Output the (x, y) coordinate of the center of the cell containing the given text.  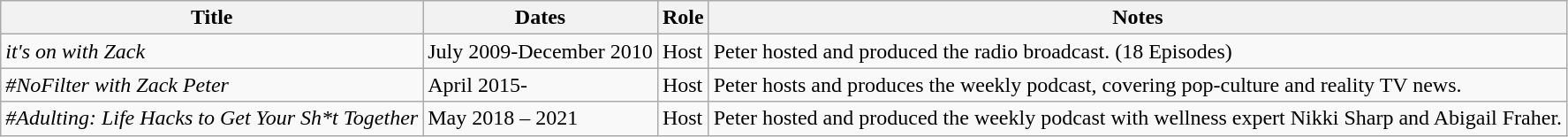
Notes (1138, 18)
Peter hosted and produced the radio broadcast. (18 Episodes) (1138, 51)
Peter hosted and produced the weekly podcast with wellness expert Nikki Sharp and Abigail Fraher. (1138, 118)
it's on with Zack (212, 51)
Title (212, 18)
#NoFilter with Zack Peter (212, 85)
July 2009-December 2010 (541, 51)
April 2015- (541, 85)
Peter hosts and produces the weekly podcast, covering pop-culture and reality TV news. (1138, 85)
#Adulting: Life Hacks to Get Your Sh*t Together (212, 118)
May 2018 – 2021 (541, 118)
Role (683, 18)
Dates (541, 18)
